Scan for the cell matching the given text and deliver its [x, y] coordinate at center. 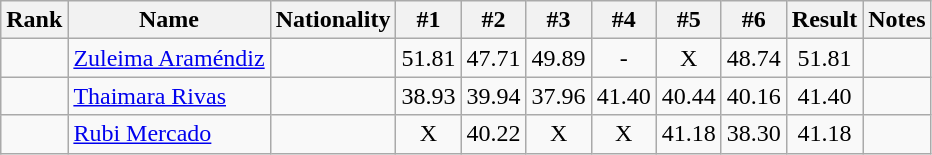
#2 [494, 20]
37.96 [558, 96]
Name [169, 20]
#6 [754, 20]
Notes [897, 20]
39.94 [494, 96]
Nationality [333, 20]
48.74 [754, 58]
47.71 [494, 58]
#3 [558, 20]
Result [824, 20]
Rubi Mercado [169, 134]
#4 [624, 20]
- [624, 58]
Zuleima Araméndiz [169, 58]
40.16 [754, 96]
38.93 [428, 96]
Thaimara Rivas [169, 96]
#5 [688, 20]
40.22 [494, 134]
Rank [34, 20]
38.30 [754, 134]
49.89 [558, 58]
40.44 [688, 96]
#1 [428, 20]
